Return [X, Y] of the center of cell containing provided text 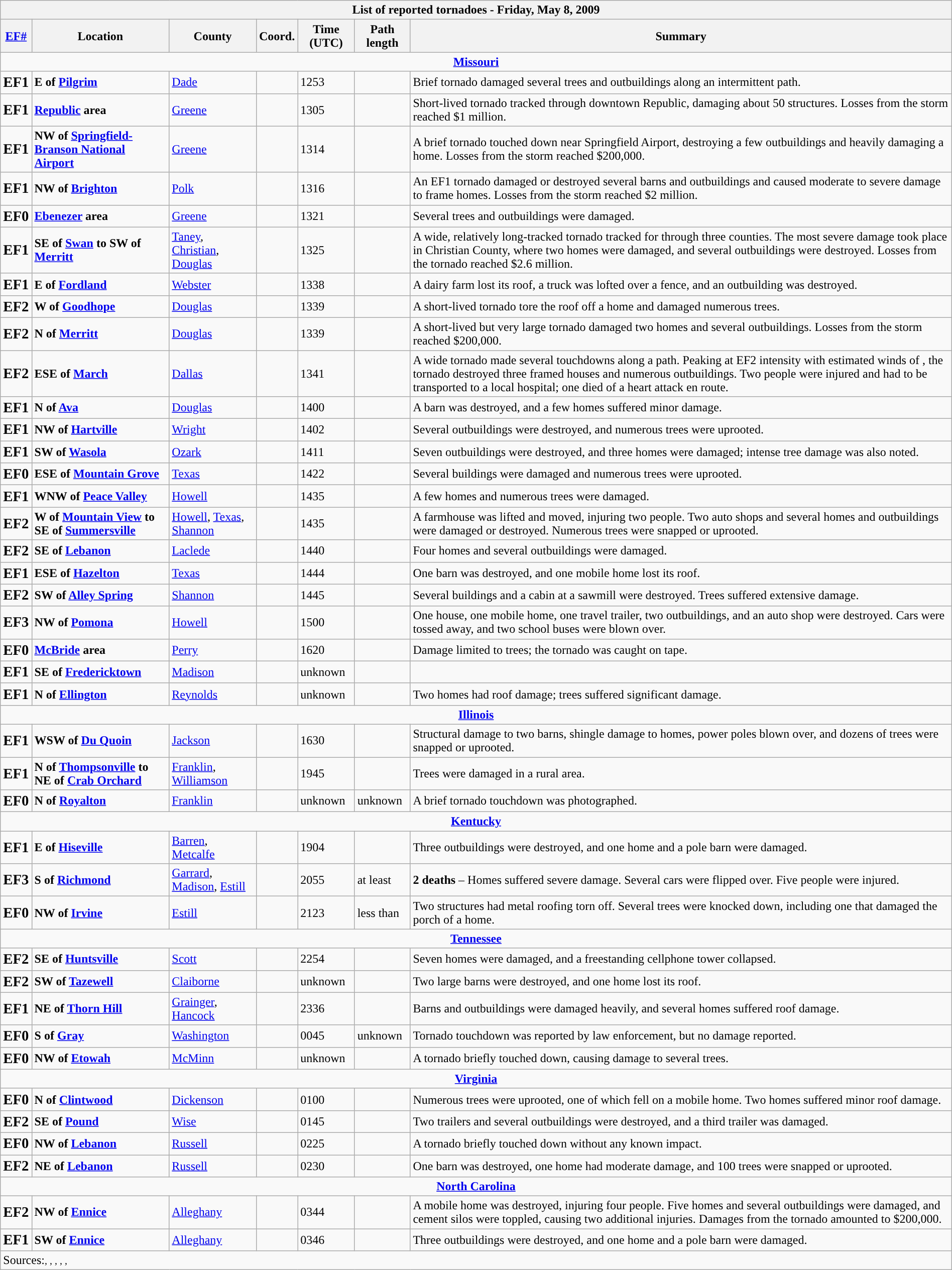
1500 [326, 623]
Several buildings and a cabin at a sawmill were destroyed. Trees suffered extensive damage. [681, 595]
Trees were damaged in a rural area. [681, 773]
ESE of Mountain Grove [100, 474]
N of Ellington [100, 694]
Claiborne [213, 981]
Howell, Texas, Shannon [213, 523]
Dallas [213, 374]
S of Richmond [100, 880]
0344 [326, 1212]
1400 [326, 408]
1321 [326, 216]
Laclede [213, 551]
1445 [326, 595]
Summary [681, 36]
1945 [326, 773]
SW of Ennice [100, 1240]
Several buildings were damaged and numerous trees were uprooted. [681, 474]
Ebenezer area [100, 216]
N of Clintwood [100, 1099]
A dairy farm lost its roof, a truck was lofted over a fence, and an outbuilding was destroyed. [681, 284]
Scott [213, 959]
One barn was destroyed, and one mobile home lost its roof. [681, 573]
1341 [326, 374]
2123 [326, 913]
ESE of March [100, 374]
N of Thompsonville to NE of Crab Orchard [100, 773]
Time (UTC) [326, 36]
SE of Pound [100, 1121]
E of Pilgrim [100, 82]
County [213, 36]
NW of Brighton [100, 189]
S of Gray [100, 1036]
2336 [326, 1008]
One barn was destroyed, one home had moderate damage, and 100 trees were snapped or uprooted. [681, 1166]
SW of Tazewell [100, 981]
McBride area [100, 650]
N of Ava [100, 408]
1411 [326, 452]
WNW of Peace Valley [100, 496]
0045 [326, 1036]
Wright [213, 430]
NW of Pomona [100, 623]
1904 [326, 848]
SW of Alley Spring [100, 595]
A few homes and numerous trees were damaged. [681, 496]
A tornado briefly touched down, causing damage to several trees. [681, 1058]
Four homes and several outbuildings were damaged. [681, 551]
1253 [326, 82]
Seven homes were damaged, and a freestanding cellphone tower collapsed. [681, 959]
2 deaths – Homes suffered severe damage. Several cars were flipped over. Five people were injured. [681, 880]
Damage limited to trees; the tornado was caught on tape. [681, 650]
Sources:, , , , , [476, 1260]
Wise [213, 1121]
1325 [326, 250]
Franklin [213, 801]
1630 [326, 740]
Illinois [476, 715]
Several trees and outbuildings were damaged. [681, 216]
A short-lived but very large tornado damaged two homes and several outbuildings. Losses from the storm reached $200,000. [681, 333]
NW of Hartville [100, 430]
Dickenson [213, 1099]
0100 [326, 1099]
0145 [326, 1121]
A brief tornado touchdown was photographed. [681, 801]
Barns and outbuildings were damaged heavily, and several homes suffered roof damage. [681, 1008]
NW of Irvine [100, 913]
0346 [326, 1240]
E of Hiseville [100, 848]
Several outbuildings were destroyed, and numerous trees were uprooted. [681, 430]
2055 [326, 880]
McMinn [213, 1058]
Location [100, 36]
1316 [326, 189]
SW of Wasola [100, 452]
SE of Swan to SW of Merritt [100, 250]
Two homes had roof damage; trees suffered significant damage. [681, 694]
Structural damage to two barns, shingle damage to homes, power poles blown over, and dozens of trees were snapped or uprooted. [681, 740]
1422 [326, 474]
1314 [326, 149]
1444 [326, 573]
0225 [326, 1143]
1402 [326, 430]
Madison [213, 672]
North Carolina [476, 1187]
NW of Etowah [100, 1058]
Two trailers and several outbuildings were destroyed, and a third trailer was damaged. [681, 1121]
SE of Lebanon [100, 551]
Seven outbuildings were destroyed, and three homes were damaged; intense tree damage was also noted. [681, 452]
Republic area [100, 109]
NE of Thorn Hill [100, 1008]
Barren, Metcalfe [213, 848]
Jackson [213, 740]
Kentucky [476, 822]
at least [383, 880]
A tornado briefly touched down without any known impact. [681, 1143]
Tennessee [476, 939]
Tornado touchdown was reported by law enforcement, but no damage reported. [681, 1036]
1620 [326, 650]
Numerous trees were uprooted, one of which fell on a mobile home. Two homes suffered minor roof damage. [681, 1099]
NW of Ennice [100, 1212]
Brief tornado damaged several trees and outbuildings along an intermittent path. [681, 82]
EF# [16, 36]
ESE of Hazelton [100, 573]
Two large barns were destroyed, and one home lost its roof. [681, 981]
Garrard, Madison, Estill [213, 880]
Webster [213, 284]
NW of Lebanon [100, 1143]
Estill [213, 913]
NW of Springfield-Branson National Airport [100, 149]
Perry [213, 650]
Franklin, Williamson [213, 773]
1338 [326, 284]
List of reported tornadoes - Friday, May 8, 2009 [476, 10]
Path length [383, 36]
E of Fordland [100, 284]
Washington [213, 1036]
N of Merritt [100, 333]
Virginia [476, 1079]
Dade [213, 82]
SE of Fredericktown [100, 672]
Two structures had metal roofing torn off. Several trees were knocked down, including one that damaged the porch of a home. [681, 913]
Shannon [213, 595]
Reynolds [213, 694]
WSW of Du Quoin [100, 740]
W of Goodhope [100, 306]
Missouri [476, 62]
Coord. [277, 36]
A short-lived tornado tore the roof off a home and damaged numerous trees. [681, 306]
SE of Huntsville [100, 959]
Ozark [213, 452]
Short-lived tornado tracked through downtown Republic, damaging about 50 structures. Losses from the storm reached $1 million. [681, 109]
NE of Lebanon [100, 1166]
1440 [326, 551]
0230 [326, 1166]
1305 [326, 109]
Polk [213, 189]
Grainger, Hancock [213, 1008]
Taney, Christian, Douglas [213, 250]
A barn was destroyed, and a few homes suffered minor damage. [681, 408]
N of Royalton [100, 801]
W of Mountain View to SE of Summersville [100, 523]
less than [383, 913]
2254 [326, 959]
